Provide the (x, y) coordinate of the cell's center where the given text is located.  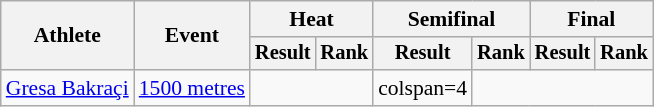
Final (592, 19)
1500 metres (192, 88)
Heat (312, 19)
colspan=4 (422, 88)
Semifinal (452, 19)
Gresa Bakraçi (68, 88)
Event (192, 36)
Athlete (68, 36)
